Detect which cell encompasses the target text, then output its (X, Y) center coordinate. 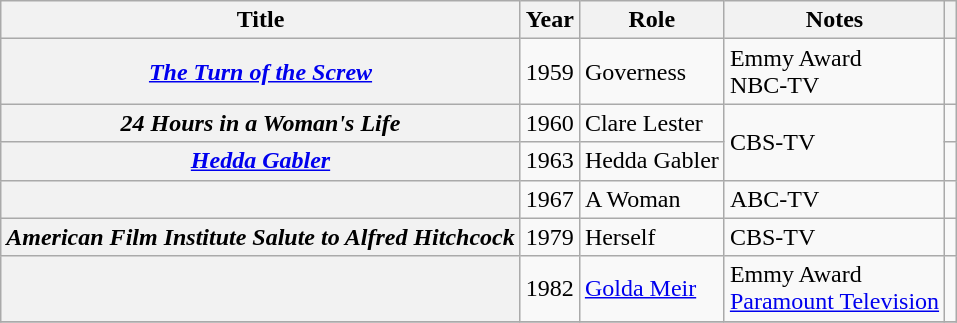
Governess (652, 72)
Title (261, 20)
ABC-TV (834, 199)
Role (652, 20)
Emmy AwardNBC-TV (834, 72)
Year (550, 20)
1960 (550, 123)
1979 (550, 237)
Clare Lester (652, 123)
Notes (834, 20)
1982 (550, 288)
A Woman (652, 199)
Golda Meir (652, 288)
American Film Institute Salute to Alfred Hitchcock (261, 237)
1963 (550, 161)
1967 (550, 199)
Emmy AwardParamount Television (834, 288)
Herself (652, 237)
24 Hours in a Woman's Life (261, 123)
The Turn of the Screw (261, 72)
1959 (550, 72)
